Output the (X, Y) coordinate of the center of the cell containing the given text.  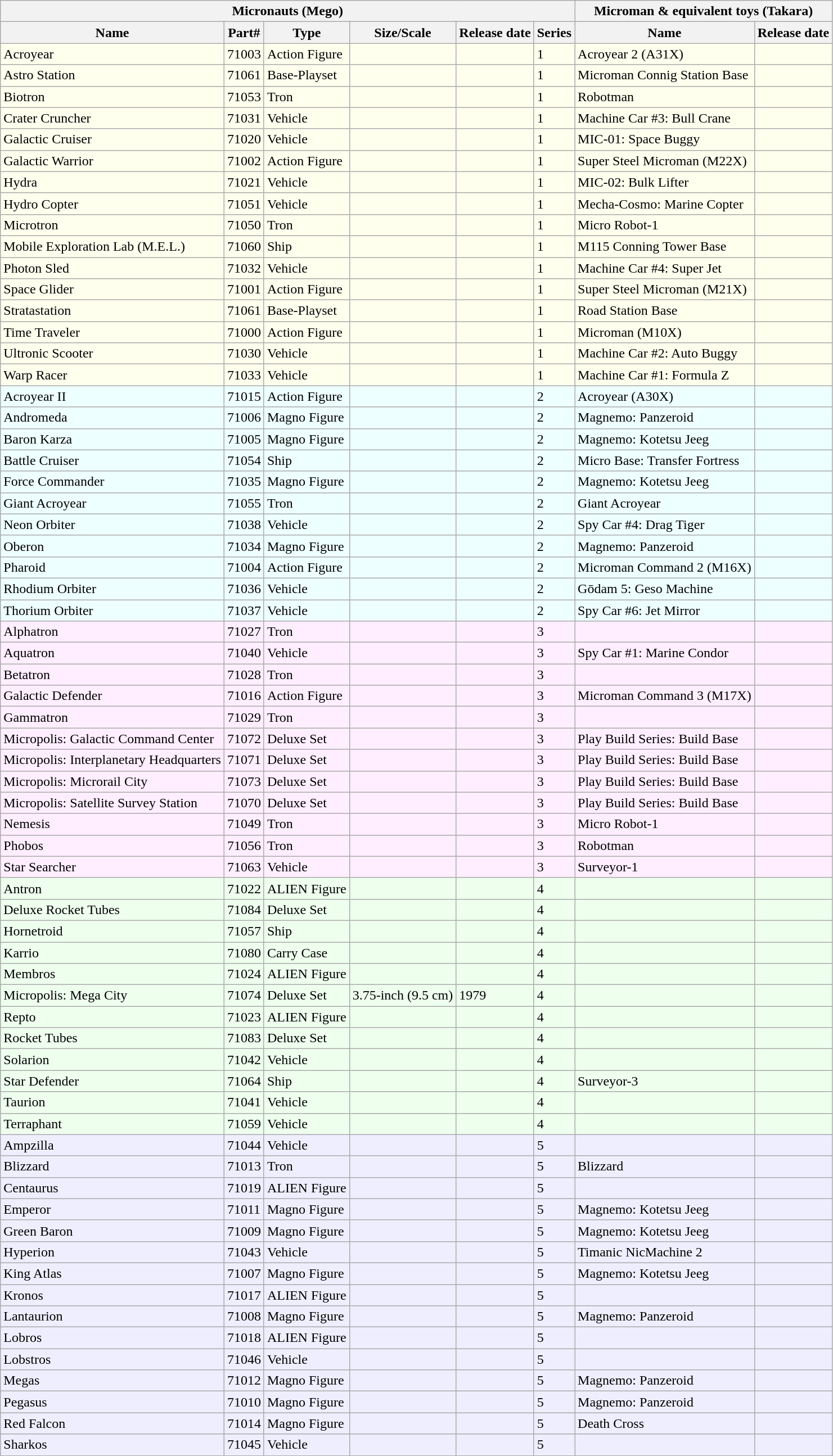
71028 (244, 675)
Karrio (112, 953)
71037 (244, 610)
71027 (244, 632)
Time Traveler (112, 332)
71073 (244, 781)
71084 (244, 910)
Lantaurion (112, 1317)
71033 (244, 375)
Emperor (112, 1209)
71012 (244, 1381)
71003 (244, 54)
Megas (112, 1381)
71074 (244, 996)
71019 (244, 1188)
Microman Connig Station Base (665, 75)
71049 (244, 824)
Micropolis: Interplanetary Headquarters (112, 760)
71030 (244, 354)
71080 (244, 953)
Taurion (112, 1102)
71072 (244, 739)
Micropolis: Satellite Survey Station (112, 803)
Microman Command 3 (M17X) (665, 696)
71057 (244, 931)
71024 (244, 974)
71059 (244, 1124)
71016 (244, 696)
Star Defender (112, 1081)
Andromeda (112, 418)
Mobile Exploration Lab (M.E.L.) (112, 246)
Carry Case (307, 953)
Aquatron (112, 653)
Galactic Cruiser (112, 139)
Battle Cruiser (112, 460)
71032 (244, 268)
King Atlas (112, 1273)
Green Baron (112, 1231)
Pegasus (112, 1402)
Gammatron (112, 717)
Machine Car #1: Formula Z (665, 375)
Micropolis: Mega City (112, 996)
Membros (112, 974)
Phobos (112, 845)
71005 (244, 439)
71035 (244, 482)
Lobstros (112, 1359)
Acroyear (112, 54)
Hornetroid (112, 931)
Ampzilla (112, 1145)
Micropolis: Galactic Command Center (112, 739)
Machine Car #3: Bull Crane (665, 118)
Timanic NicMachine 2 (665, 1252)
Alphatron (112, 632)
Space Glider (112, 290)
Galactic Defender (112, 696)
71043 (244, 1252)
Thorium Orbiter (112, 610)
Sharkos (112, 1445)
Mecha-Cosmo: Marine Copter (665, 204)
71031 (244, 118)
71063 (244, 867)
Machine Car #2: Auto Buggy (665, 354)
71015 (244, 396)
Size/Scale (403, 33)
Micronauts (Mego) (288, 11)
Acroyear 2 (A31X) (665, 54)
71050 (244, 225)
Machine Car #4: Super Jet (665, 268)
Astro Station (112, 75)
71022 (244, 888)
Solarion (112, 1060)
71071 (244, 760)
Galactic Warrior (112, 161)
71042 (244, 1060)
71060 (244, 246)
71034 (244, 546)
71004 (244, 567)
Crater Cruncher (112, 118)
71013 (244, 1166)
Microman & equivalent toys (Takara) (704, 11)
Kronos (112, 1295)
71017 (244, 1295)
Gōdam 5: Geso Machine (665, 589)
71045 (244, 1445)
Photon Sled (112, 268)
Red Falcon (112, 1423)
Hydro Copter (112, 204)
Rocket Tubes (112, 1038)
Star Searcher (112, 867)
Force Commander (112, 482)
71009 (244, 1231)
71023 (244, 1017)
Oberon (112, 546)
Part# (244, 33)
Super Steel Microman (M21X) (665, 290)
71002 (244, 161)
M115 Conning Tower Base (665, 246)
71018 (244, 1338)
71021 (244, 182)
Pharoid (112, 567)
71064 (244, 1081)
Surveyor-1 (665, 867)
71006 (244, 418)
71020 (244, 139)
71056 (244, 845)
Repto (112, 1017)
Rhodium Orbiter (112, 589)
Ultronic Scooter (112, 354)
71053 (244, 97)
Microman Command 2 (M16X) (665, 567)
Spy Car #4: Drag Tiger (665, 524)
71014 (244, 1423)
71044 (244, 1145)
71008 (244, 1317)
Betatron (112, 675)
Microtron (112, 225)
Road Station Base (665, 311)
71038 (244, 524)
Microman (M10X) (665, 332)
Series (554, 33)
71083 (244, 1038)
71055 (244, 503)
3.75-inch (9.5 cm) (403, 996)
Surveyor-3 (665, 1081)
Hydra (112, 182)
71007 (244, 1273)
Acroyear II (112, 396)
71046 (244, 1359)
Biotron (112, 97)
71040 (244, 653)
Neon Orbiter (112, 524)
Micropolis: Microrail City (112, 781)
Hyperion (112, 1252)
Type (307, 33)
71011 (244, 1209)
Micro Base: Transfer Fortress (665, 460)
1979 (495, 996)
71000 (244, 332)
71041 (244, 1102)
Nemesis (112, 824)
Death Cross (665, 1423)
71010 (244, 1402)
Deluxe Rocket Tubes (112, 910)
71001 (244, 290)
Warp Racer (112, 375)
Centaurus (112, 1188)
71029 (244, 717)
MIC-02: Bulk Lifter (665, 182)
71051 (244, 204)
MIC-01: Space Buggy (665, 139)
Baron Karza (112, 439)
Lobros (112, 1338)
71054 (244, 460)
Super Steel Microman (M22X) (665, 161)
71070 (244, 803)
Stratastation (112, 311)
Antron (112, 888)
Acroyear (A30X) (665, 396)
71036 (244, 589)
Spy Car #6: Jet Mirror (665, 610)
Spy Car #1: Marine Condor (665, 653)
Terraphant (112, 1124)
